For the text-containing cell, return its midpoint in (x, y) coordinate format. 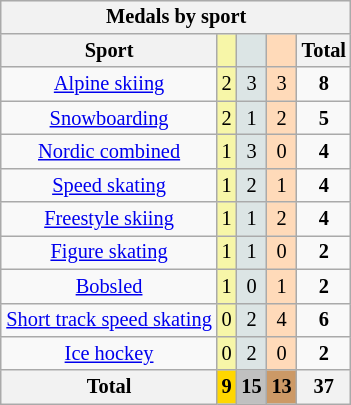
9 (227, 387)
Snowboarding (108, 118)
Medals by sport (176, 17)
Speed skating (108, 185)
Freestyle skiing (108, 219)
Figure skating (108, 253)
8 (324, 84)
13 (282, 387)
Bobsled (108, 286)
5 (324, 118)
Short track speed skating (108, 320)
37 (324, 387)
Nordic combined (108, 152)
6 (324, 320)
Ice hockey (108, 354)
Alpine skiing (108, 84)
Sport (108, 51)
15 (252, 387)
